Pinpoint the cell where the given text exists, returning its (X, Y) midpoint coordinate. 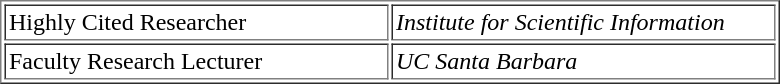
Highly Cited Researcher (196, 22)
Faculty Research Lecturer (196, 62)
UC Santa Barbara (584, 62)
Institute for Scientific Information (584, 22)
